Identify which cell holds the provided text, then report its (x, y) central coordinate. 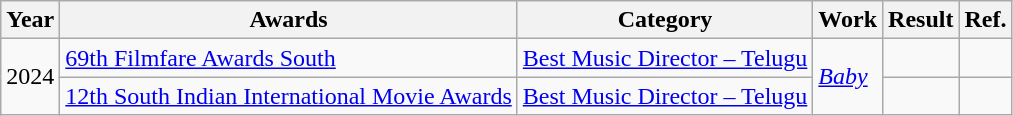
69th Filmfare Awards South (288, 58)
Awards (288, 20)
Baby (848, 77)
Work (848, 20)
Ref. (986, 20)
2024 (30, 77)
Category (665, 20)
Result (921, 20)
12th South Indian International Movie Awards (288, 96)
Year (30, 20)
